Pinpoint the cell where the given text exists, returning its [X, Y] midpoint coordinate. 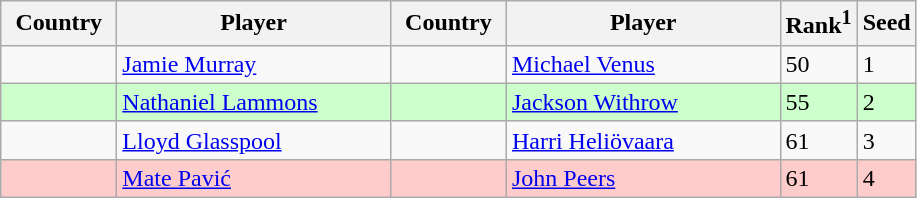
Jackson Withrow [643, 102]
Jamie Murray [254, 64]
55 [818, 102]
John Peers [643, 178]
50 [818, 64]
Harri Heliövaara [643, 140]
Mate Pavić [254, 178]
Rank1 [818, 24]
1 [886, 64]
Nathaniel Lammons [254, 102]
Seed [886, 24]
4 [886, 178]
Michael Venus [643, 64]
2 [886, 102]
Lloyd Glasspool [254, 140]
3 [886, 140]
